Return (X, Y) of the center of cell containing provided text 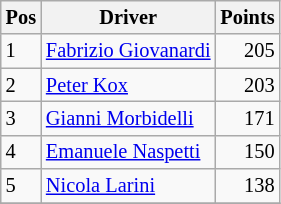
Fabrizio Giovanardi (128, 51)
138 (247, 186)
Gianni Morbidelli (128, 118)
171 (247, 118)
Pos (21, 17)
Driver (128, 17)
150 (247, 152)
Peter Kox (128, 85)
Nicola Larini (128, 186)
Points (247, 17)
4 (21, 152)
5 (21, 186)
1 (21, 51)
203 (247, 85)
205 (247, 51)
2 (21, 85)
Emanuele Naspetti (128, 152)
3 (21, 118)
